Output the [X, Y] coordinate of the center of the cell containing the given text.  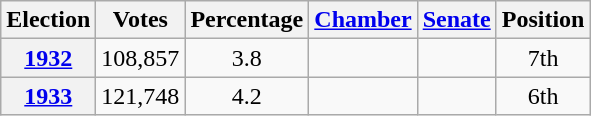
Chamber [363, 20]
Election [48, 20]
1933 [48, 96]
6th [543, 96]
3.8 [247, 58]
4.2 [247, 96]
121,748 [140, 96]
108,857 [140, 58]
7th [543, 58]
Position [543, 20]
1932 [48, 58]
Votes [140, 20]
Senate [456, 20]
Percentage [247, 20]
